Find where the given text appears and provide that cell's center as [x, y] coordinate. 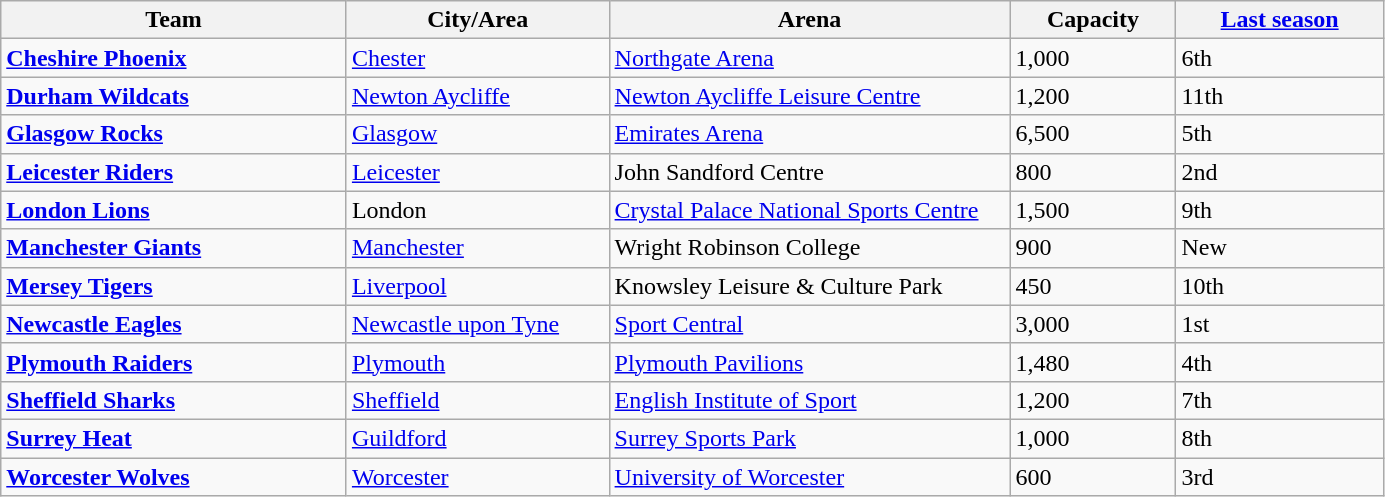
London [478, 210]
Newcastle Eagles [174, 324]
City/Area [478, 20]
Plymouth [478, 362]
Newton Aycliffe Leisure Centre [810, 96]
John Sandford Centre [810, 172]
New [1280, 248]
English Institute of Sport [810, 400]
Worcester Wolves [174, 477]
Knowsley Leisure & Culture Park [810, 286]
Leicester [478, 172]
5th [1280, 134]
Sport Central [810, 324]
Manchester [478, 248]
Manchester Giants [174, 248]
8th [1280, 438]
Liverpool [478, 286]
Wright Robinson College [810, 248]
900 [1093, 248]
600 [1093, 477]
Plymouth Raiders [174, 362]
3rd [1280, 477]
Plymouth Pavilions [810, 362]
450 [1093, 286]
Durham Wildcats [174, 96]
Surrey Heat [174, 438]
1,480 [1093, 362]
Chester [478, 58]
6th [1280, 58]
Sheffield Sharks [174, 400]
Newcastle upon Tyne [478, 324]
3,000 [1093, 324]
University of Worcester [810, 477]
7th [1280, 400]
11th [1280, 96]
Emirates Arena [810, 134]
1,500 [1093, 210]
4th [1280, 362]
1st [1280, 324]
Team [174, 20]
Glasgow [478, 134]
Crystal Palace National Sports Centre [810, 210]
Surrey Sports Park [810, 438]
2nd [1280, 172]
Guildford [478, 438]
Glasgow Rocks [174, 134]
Capacity [1093, 20]
9th [1280, 210]
Cheshire Phoenix [174, 58]
Worcester [478, 477]
Arena [810, 20]
800 [1093, 172]
London Lions [174, 210]
Leicester Riders [174, 172]
Northgate Arena [810, 58]
6,500 [1093, 134]
Sheffield [478, 400]
Newton Aycliffe [478, 96]
Mersey Tigers [174, 286]
10th [1280, 286]
Last season [1280, 20]
